Return [X, Y] of the center of cell containing provided text 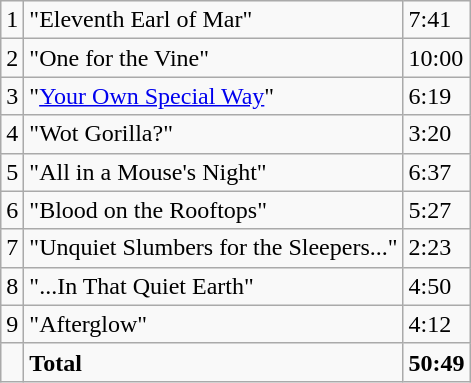
7 [12, 248]
7:41 [436, 20]
2 [12, 58]
6:37 [436, 172]
Total [214, 362]
6:19 [436, 96]
5 [12, 172]
4 [12, 134]
9 [12, 324]
2:23 [436, 248]
"...In That Quiet Earth" [214, 286]
"Unquiet Slumbers for the Sleepers..." [214, 248]
"Wot Gorilla?" [214, 134]
3:20 [436, 134]
1 [12, 20]
6 [12, 210]
"Afterglow" [214, 324]
10:00 [436, 58]
"Blood on the Rooftops" [214, 210]
3 [12, 96]
"Eleventh Earl of Mar" [214, 20]
4:12 [436, 324]
50:49 [436, 362]
5:27 [436, 210]
"Your Own Special Way" [214, 96]
4:50 [436, 286]
"One for the Vine" [214, 58]
8 [12, 286]
"All in a Mouse's Night" [214, 172]
